Extract the (X, Y) coordinate from the center of the cell holding the provided text.  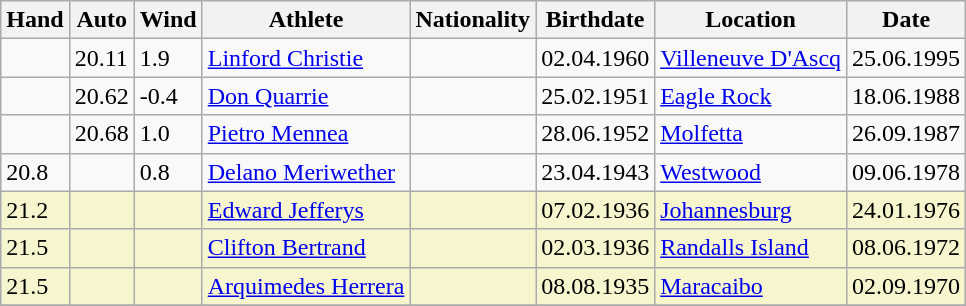
-0.4 (168, 96)
1.9 (168, 58)
Pietro Mennea (306, 134)
Eagle Rock (751, 96)
Edward Jefferys (306, 210)
Clifton Bertrand (306, 248)
Don Quarrie (306, 96)
20.68 (102, 134)
20.8 (35, 172)
Athlete (306, 20)
Birthdate (596, 20)
Arquimedes Herrera (306, 286)
Date (906, 20)
Linford Christie (306, 58)
Hand (35, 20)
Molfetta (751, 134)
21.2 (35, 210)
Villeneuve D'Ascq (751, 58)
02.04.1960 (596, 58)
24.01.1976 (906, 210)
28.06.1952 (596, 134)
0.8 (168, 172)
1.0 (168, 134)
02.09.1970 (906, 286)
Maracaibo (751, 286)
Auto (102, 20)
09.06.1978 (906, 172)
08.06.1972 (906, 248)
25.06.1995 (906, 58)
02.03.1936 (596, 248)
Location (751, 20)
23.04.1943 (596, 172)
Delano Meriwether (306, 172)
Wind (168, 20)
20.62 (102, 96)
25.02.1951 (596, 96)
Nationality (473, 20)
18.06.1988 (906, 96)
Westwood (751, 172)
Randalls Island (751, 248)
20.11 (102, 58)
Johannesburg (751, 210)
08.08.1935 (596, 286)
07.02.1936 (596, 210)
26.09.1987 (906, 134)
